Return [X, Y] of the center of cell containing provided text 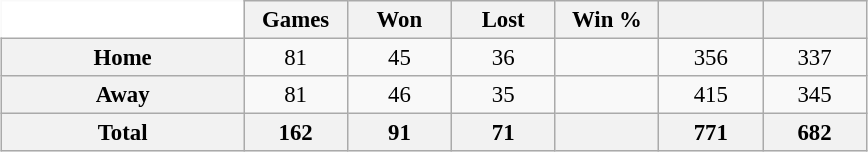
71 [503, 133]
Lost [503, 20]
45 [399, 58]
162 [296, 133]
345 [815, 95]
Win % [607, 20]
415 [711, 95]
Away [123, 95]
36 [503, 58]
337 [815, 58]
Total [123, 133]
682 [815, 133]
771 [711, 133]
356 [711, 58]
Won [399, 20]
46 [399, 95]
Home [123, 58]
91 [399, 133]
Games [296, 20]
35 [503, 95]
